From the cell containing the given text, extract its center point as [X, Y] coordinate. 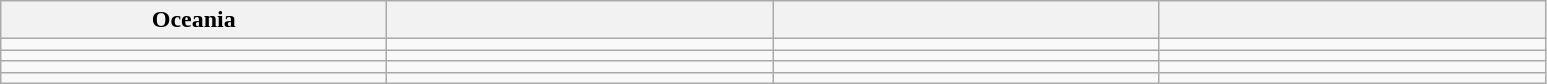
Oceania [194, 20]
